Output the (X, Y) coordinate of the center of the cell containing the given text.  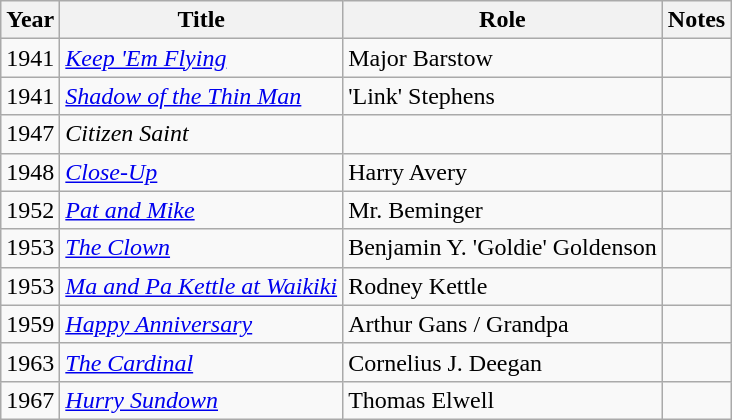
Title (202, 20)
Harry Avery (503, 172)
Ma and Pa Kettle at Waikiki (202, 286)
Close-Up (202, 172)
Happy Anniversary (202, 324)
Thomas Elwell (503, 400)
Notes (696, 20)
Hurry Sundown (202, 400)
Arthur Gans / Grandpa (503, 324)
Rodney Kettle (503, 286)
Major Barstow (503, 58)
Benjamin Y. 'Goldie' Goldenson (503, 248)
Citizen Saint (202, 134)
'Link' Stephens (503, 96)
1952 (30, 210)
1948 (30, 172)
Pat and Mike (202, 210)
Shadow of the Thin Man (202, 96)
1967 (30, 400)
Cornelius J. Deegan (503, 362)
The Clown (202, 248)
1947 (30, 134)
Keep 'Em Flying (202, 58)
Mr. Beminger (503, 210)
1959 (30, 324)
The Cardinal (202, 362)
1963 (30, 362)
Year (30, 20)
Role (503, 20)
